Identify which cell holds the provided text, then report its [X, Y] central coordinate. 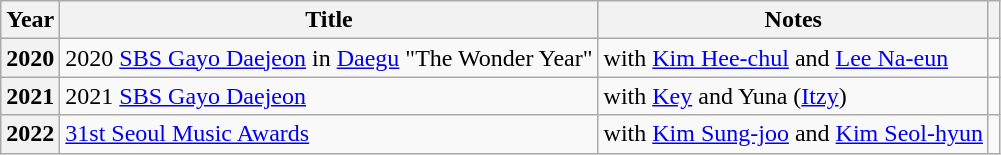
2022 [30, 134]
with Kim Sung-joo and Kim Seol-hyun [793, 134]
Year [30, 20]
2021 [30, 96]
with Kim Hee-chul and Lee Na-eun [793, 58]
2021 SBS Gayo Daejeon [329, 96]
Title [329, 20]
31st Seoul Music Awards [329, 134]
Notes [793, 20]
2020 SBS Gayo Daejeon in Daegu "The Wonder Year" [329, 58]
with Key and Yuna (Itzy) [793, 96]
2020 [30, 58]
